Identify which cell holds the provided text, then report its (X, Y) central coordinate. 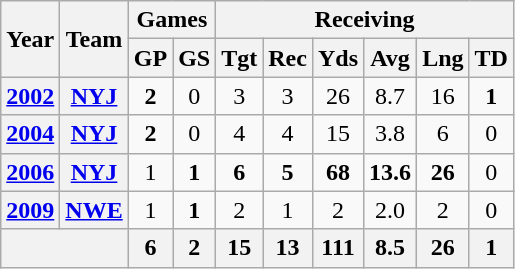
Avg (390, 58)
2.0 (390, 210)
GS (194, 58)
Lng (443, 58)
68 (338, 172)
13 (288, 248)
2009 (30, 210)
TD (491, 58)
Yds (338, 58)
GP (150, 58)
3.8 (390, 134)
111 (338, 248)
2002 (30, 96)
Games (172, 20)
Receiving (365, 20)
Year (30, 39)
Rec (288, 58)
5 (288, 172)
2004 (30, 134)
8.7 (390, 96)
Team (94, 39)
NWE (94, 210)
13.6 (390, 172)
16 (443, 96)
2006 (30, 172)
8.5 (390, 248)
Tgt (240, 58)
